Search for the cell housing the specified text and yield its (X, Y) center coordinate. 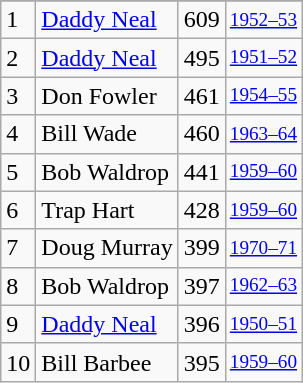
441 (202, 172)
Doug Murray (107, 248)
5 (18, 172)
399 (202, 248)
461 (202, 96)
1951–52 (263, 58)
609 (202, 20)
9 (18, 324)
3 (18, 96)
1952–53 (263, 20)
Trap Hart (107, 210)
1970–71 (263, 248)
495 (202, 58)
428 (202, 210)
395 (202, 362)
Bill Wade (107, 134)
Don Fowler (107, 96)
7 (18, 248)
397 (202, 286)
1963–64 (263, 134)
8 (18, 286)
4 (18, 134)
460 (202, 134)
10 (18, 362)
1962–63 (263, 286)
1950–51 (263, 324)
Bill Barbee (107, 362)
6 (18, 210)
2 (18, 58)
1 (18, 20)
1954–55 (263, 96)
396 (202, 324)
